Extract the [X, Y] coordinate from the center of the cell holding the provided text.  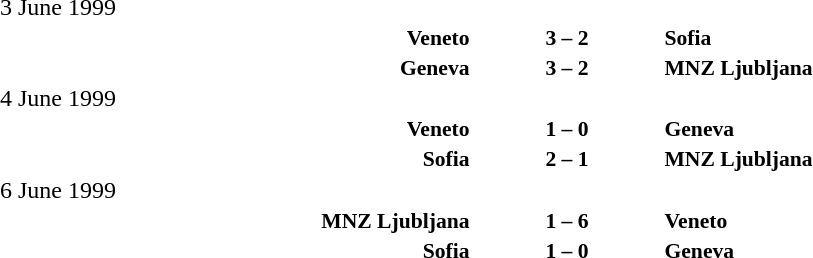
1 – 6 [566, 220]
2 – 1 [566, 159]
1 – 0 [566, 129]
